For the text-containing cell, return its midpoint in (x, y) coordinate format. 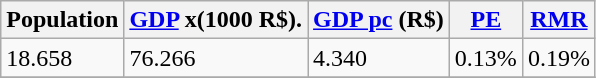
GDP x(1000 R$). (216, 20)
0.19% (558, 58)
PE (486, 20)
GDP pc (R$) (379, 20)
RMR (558, 20)
Population (62, 20)
76.266 (216, 58)
4.340 (379, 58)
0.13% (486, 58)
18.658 (62, 58)
